Return [X, Y] of the center of cell containing provided text 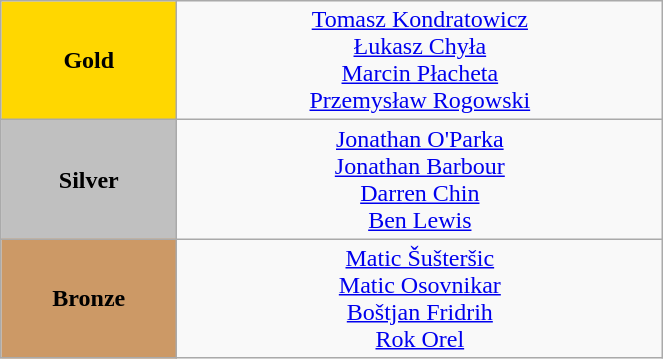
Tomasz KondratowiczŁukasz ChyłaMarcin PłachetaPrzemysław Rogowski [420, 60]
Matic ŠušteršicMatic OsovnikarBoštjan FridrihRok Orel [420, 298]
Silver [89, 180]
Gold [89, 60]
Jonathan O'ParkaJonathan BarbourDarren ChinBen Lewis [420, 180]
Bronze [89, 298]
